Provide the [X, Y] coordinate of the cell's center where the given text is located.  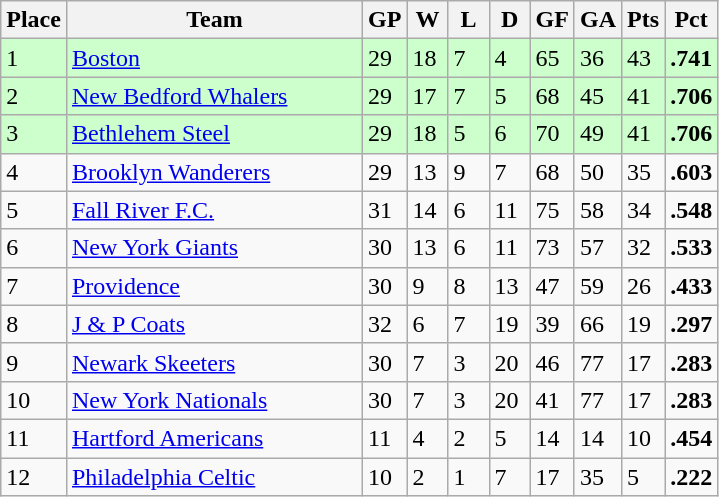
Philadelphia Celtic [214, 477]
Newark Skeeters [214, 362]
65 [552, 58]
66 [598, 324]
70 [552, 134]
Bethlehem Steel [214, 134]
49 [598, 134]
Brooklyn Wanderers [214, 172]
36 [598, 58]
.454 [692, 438]
GP [385, 20]
.297 [692, 324]
L [468, 20]
34 [644, 210]
New York Giants [214, 248]
Team [214, 20]
.533 [692, 248]
D [510, 20]
.222 [692, 477]
75 [552, 210]
39 [552, 324]
Fall River F.C. [214, 210]
Hartford Americans [214, 438]
W [428, 20]
Boston [214, 58]
46 [552, 362]
Pct [692, 20]
59 [598, 286]
31 [385, 210]
.603 [692, 172]
Pts [644, 20]
73 [552, 248]
GA [598, 20]
58 [598, 210]
26 [644, 286]
.548 [692, 210]
Providence [214, 286]
.433 [692, 286]
J & P Coats [214, 324]
Place [34, 20]
43 [644, 58]
New York Nationals [214, 400]
12 [34, 477]
New Bedford Whalers [214, 96]
47 [552, 286]
.741 [692, 58]
45 [598, 96]
57 [598, 248]
50 [598, 172]
GF [552, 20]
